Return (X, Y) of the center of cell containing provided text 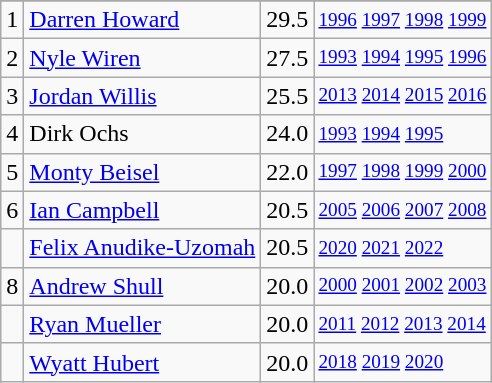
Wyatt Hubert (142, 362)
Felix Anudike-Uzomah (142, 248)
22.0 (288, 172)
29.5 (288, 20)
3 (12, 96)
4 (12, 134)
2000 2001 2002 2003 (402, 286)
Dirk Ochs (142, 134)
Ryan Mueller (142, 324)
2005 2006 2007 2008 (402, 210)
24.0 (288, 134)
1993 1994 1995 1996 (402, 58)
Jordan Willis (142, 96)
2018 2019 2020 (402, 362)
2011 2012 2013 2014 (402, 324)
Nyle Wiren (142, 58)
1 (12, 20)
Monty Beisel (142, 172)
25.5 (288, 96)
1993 1994 1995 (402, 134)
1996 1997 1998 1999 (402, 20)
8 (12, 286)
Andrew Shull (142, 286)
Darren Howard (142, 20)
2020 2021 2022 (402, 248)
5 (12, 172)
6 (12, 210)
2 (12, 58)
1997 1998 1999 2000 (402, 172)
27.5 (288, 58)
2013 2014 2015 2016 (402, 96)
Ian Campbell (142, 210)
